From the cell containing the given text, extract its center point as (x, y) coordinate. 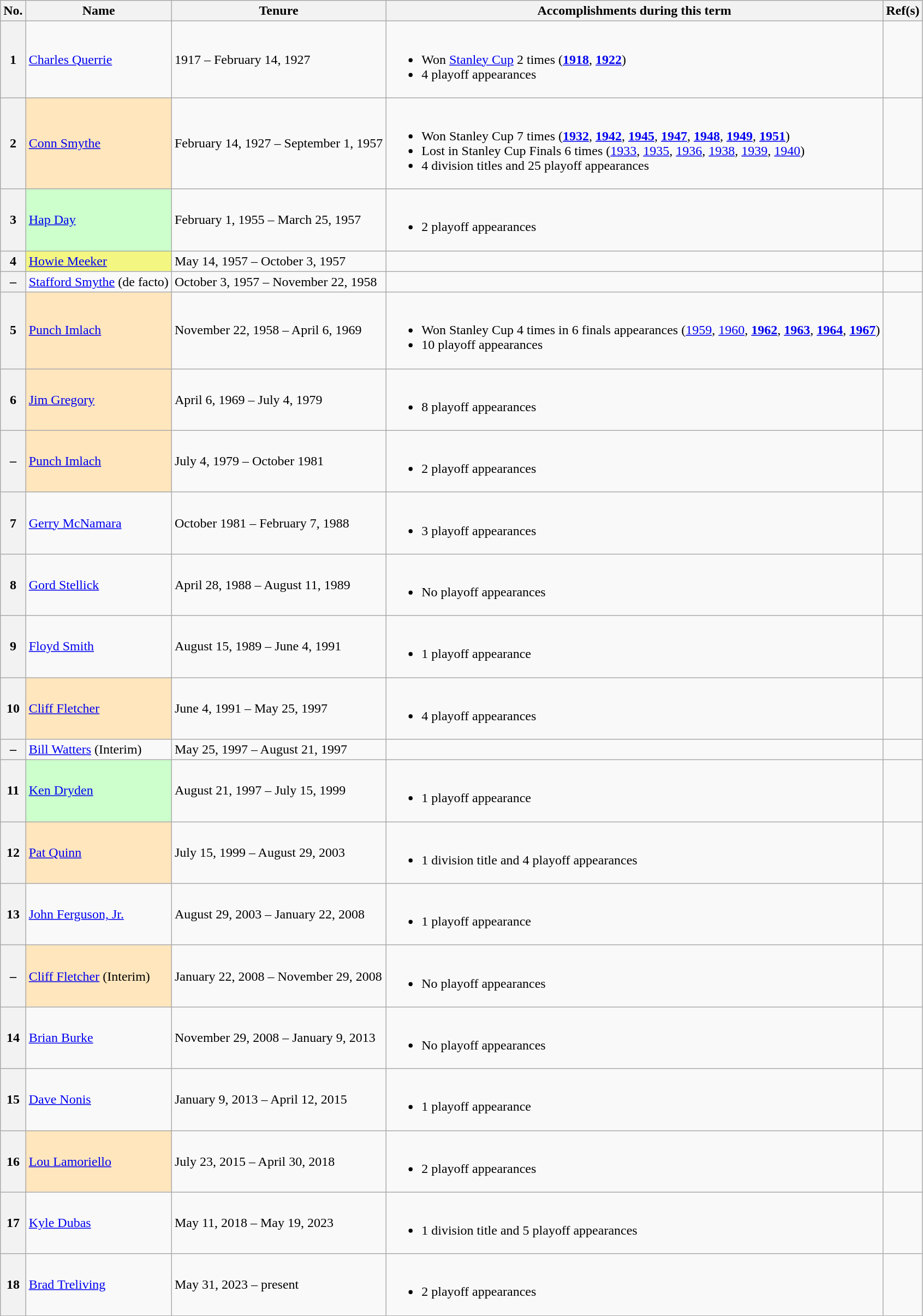
April 28, 1988 – August 11, 1989 (278, 584)
July 23, 2015 – April 30, 2018 (278, 1161)
Brian Burke (98, 1038)
August 15, 1989 – June 4, 1991 (278, 647)
July 4, 1979 – October 1981 (278, 461)
Cliff Fletcher (98, 708)
January 9, 2013 – April 12, 2015 (278, 1100)
4 playoff appearances (634, 708)
John Ferguson, Jr. (98, 914)
Howie Meeker (98, 261)
Hap Day (98, 220)
Brad Treliving (98, 1284)
Bill Watters (Interim) (98, 750)
12 (13, 853)
7 (13, 523)
February 14, 1927 – September 1, 1957 (278, 143)
Kyle Dubas (98, 1223)
October 3, 1957 – November 22, 1958 (278, 282)
1 division title and 5 playoff appearances (634, 1223)
Stafford Smythe (de facto) (98, 282)
November 29, 2008 – January 9, 2013 (278, 1038)
1917 – February 14, 1927 (278, 60)
June 4, 1991 – May 25, 1997 (278, 708)
October 1981 – February 7, 1988 (278, 523)
Floyd Smith (98, 647)
Jim Gregory (98, 400)
10 (13, 708)
18 (13, 1284)
Ken Dryden (98, 791)
Lou Lamoriello (98, 1161)
2 (13, 143)
1 (13, 60)
Pat Quinn (98, 853)
April 6, 1969 – July 4, 1979 (278, 400)
Tenure (278, 11)
July 15, 1999 – August 29, 2003 (278, 853)
May 25, 1997 – August 21, 1997 (278, 750)
9 (13, 647)
16 (13, 1161)
13 (13, 914)
August 21, 1997 – July 15, 1999 (278, 791)
Cliff Fletcher (Interim) (98, 976)
January 22, 2008 – November 29, 2008 (278, 976)
May 11, 2018 – May 19, 2023 (278, 1223)
Accomplishments during this term (634, 11)
17 (13, 1223)
August 29, 2003 – January 22, 2008 (278, 914)
11 (13, 791)
1 division title and 4 playoff appearances (634, 853)
15 (13, 1100)
May 14, 1957 – October 3, 1957 (278, 261)
8 (13, 584)
Conn Smythe (98, 143)
Gerry McNamara (98, 523)
Dave Nonis (98, 1100)
Won Stanley Cup 4 times in 6 finals appearances (1959, 1960, 1962, 1963, 1964, 1967)10 playoff appearances (634, 330)
No. (13, 11)
February 1, 1955 – March 25, 1957 (278, 220)
5 (13, 330)
6 (13, 400)
May 31, 2023 – present (278, 1284)
Charles Querrie (98, 60)
3 (13, 220)
3 playoff appearances (634, 523)
4 (13, 261)
14 (13, 1038)
Won Stanley Cup 2 times (1918, 1922)4 playoff appearances (634, 60)
Gord Stellick (98, 584)
8 playoff appearances (634, 400)
Ref(s) (903, 11)
November 22, 1958 – April 6, 1969 (278, 330)
Name (98, 11)
